Determine the [x, y] coordinate at the center of the cell enclosing the given text.  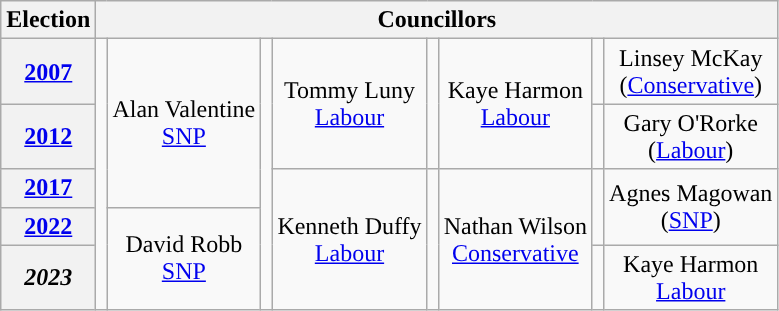
Councillors [437, 20]
Kenneth DuffyLabour [350, 240]
2023 [48, 278]
Alan ValentineSNP [184, 123]
2017 [48, 188]
2022 [48, 226]
Tommy LunyLabour [350, 104]
Agnes Magowan(SNP) [691, 207]
Nathan WilsonConservative [515, 240]
Election [48, 20]
Gary O'Rorke(Labour) [691, 136]
2012 [48, 136]
Linsey McKay(Conservative) [691, 72]
2007 [48, 72]
David RobbSNP [184, 258]
